Find where the given text appears and provide that cell's center as (X, Y) coordinate. 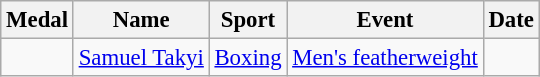
Date (511, 20)
Event (385, 20)
Men's featherweight (385, 58)
Boxing (248, 58)
Medal (38, 20)
Sport (248, 20)
Name (141, 20)
Samuel Takyi (141, 58)
